From the cell containing the given text, extract its center point as [x, y] coordinate. 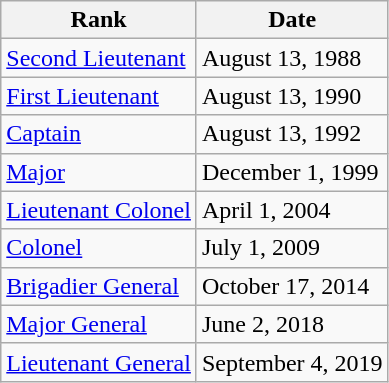
June 2, 2018 [292, 324]
First Lieutenant [99, 96]
August 13, 1988 [292, 58]
Major [99, 172]
Captain [99, 134]
Major General [99, 324]
December 1, 1999 [292, 172]
Rank [99, 20]
Second Lieutenant [99, 58]
Lieutenant General [99, 362]
Colonel [99, 248]
April 1, 2004 [292, 210]
Lieutenant Colonel [99, 210]
August 13, 1990 [292, 96]
September 4, 2019 [292, 362]
July 1, 2009 [292, 248]
October 17, 2014 [292, 286]
August 13, 1992 [292, 134]
Brigadier General [99, 286]
Date [292, 20]
